Locate the cell with the specified text and output its (X, Y) center coordinate. 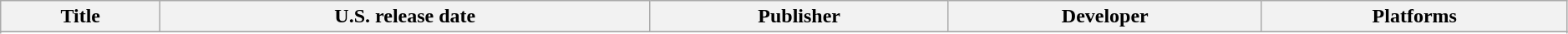
Publisher (799, 17)
U.S. release date (405, 17)
Developer (1104, 17)
Platforms (1414, 17)
Title (80, 17)
